Output the (x, y) coordinate of the center of the cell containing the given text.  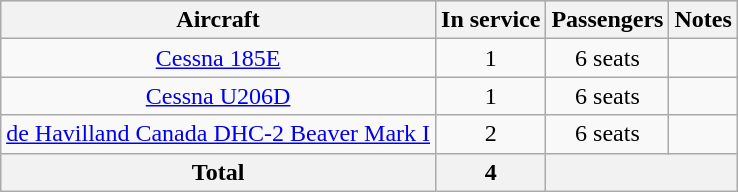
Passengers (608, 20)
de Havilland Canada DHC-2 Beaver Mark I (218, 134)
Cessna U206D (218, 96)
In service (491, 20)
Notes (703, 20)
2 (491, 134)
Aircraft (218, 20)
Cessna 185E (218, 58)
Total (218, 172)
4 (491, 172)
